Search for the cell housing the specified text and yield its [x, y] center coordinate. 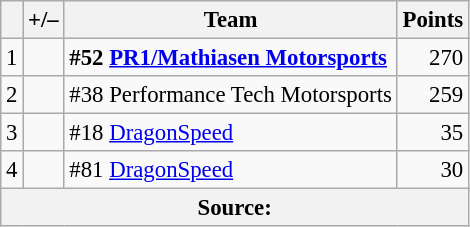
4 [12, 170]
270 [432, 58]
1 [12, 58]
259 [432, 95]
35 [432, 133]
#81 DragonSpeed [230, 170]
#38 Performance Tech Motorsports [230, 95]
2 [12, 95]
Source: [235, 208]
Team [230, 20]
#52 PR1/Mathiasen Motorsports [230, 58]
3 [12, 133]
30 [432, 170]
#18 DragonSpeed [230, 133]
Points [432, 20]
+/– [44, 20]
